Scan for the cell matching the given text and deliver its [x, y] coordinate at center. 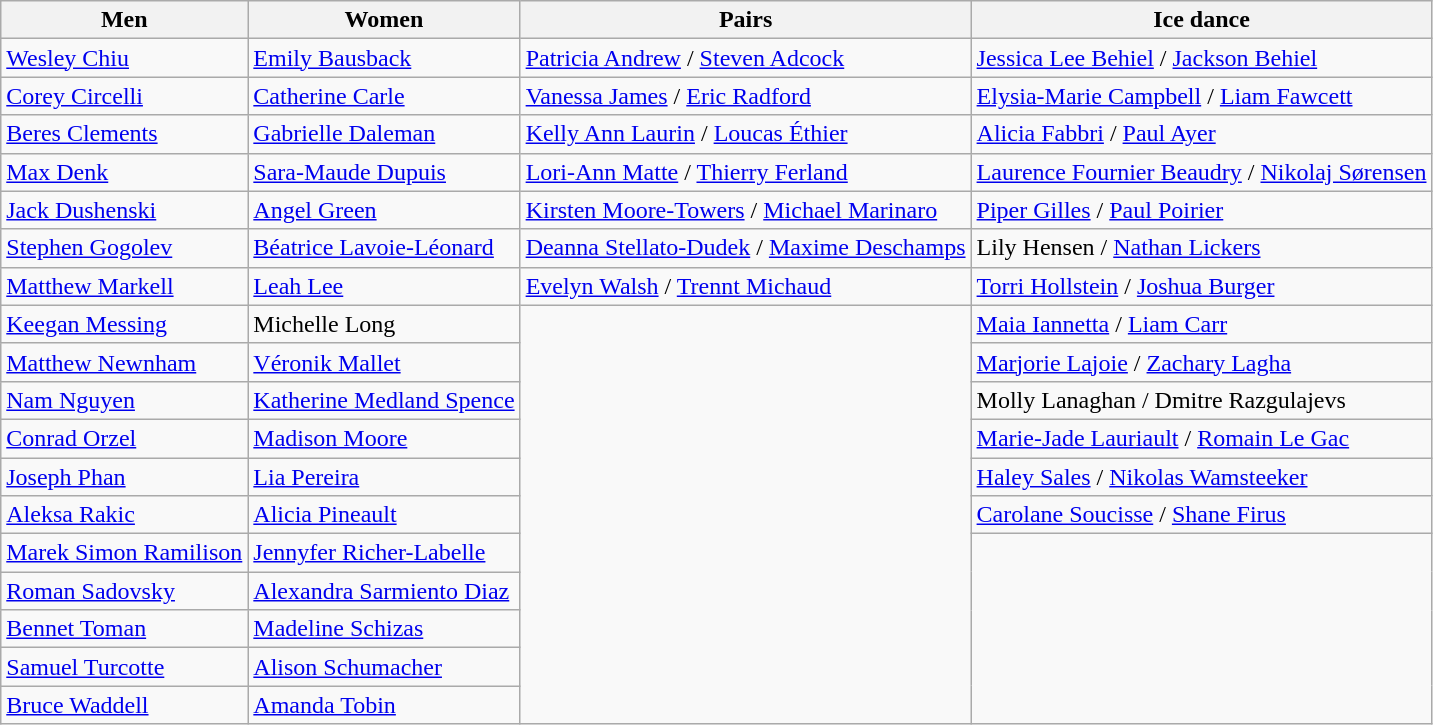
Emily Bausback [384, 58]
Conrad Orzel [124, 438]
Vanessa James / Eric Radford [746, 96]
Bennet Toman [124, 629]
Max Denk [124, 172]
Katherine Medland Spence [384, 400]
Torri Hollstein / Joshua Burger [1202, 286]
Deanna Stellato-Dudek / Maxime Deschamps [746, 248]
Joseph Phan [124, 477]
Kelly Ann Laurin / Loucas Éthier [746, 134]
Catherine Carle [384, 96]
Angel Green [384, 210]
Jessica Lee Behiel / Jackson Behiel [1202, 58]
Alicia Fabbri / Paul Ayer [1202, 134]
Men [124, 20]
Matthew Markell [124, 286]
Amanda Tobin [384, 705]
Nam Nguyen [124, 400]
Lori-Ann Matte / Thierry Ferland [746, 172]
Beres Clements [124, 134]
Stephen Gogolev [124, 248]
Keegan Messing [124, 324]
Jennyfer Richer-Labelle [384, 553]
Women [384, 20]
Molly Lanaghan / Dmitre Razgulajevs [1202, 400]
Roman Sadovsky [124, 591]
Carolane Soucisse / Shane Firus [1202, 515]
Jack Dushenski [124, 210]
Ice dance [1202, 20]
Alicia Pineault [384, 515]
Piper Gilles / Paul Poirier [1202, 210]
Laurence Fournier Beaudry / Nikolaj Sørensen [1202, 172]
Samuel Turcotte [124, 667]
Aleksa Rakic [124, 515]
Elysia-Marie Campbell / Liam Fawcett [1202, 96]
Bruce Waddell [124, 705]
Marie-Jade Lauriault / Romain Le Gac [1202, 438]
Pairs [746, 20]
Lia Pereira [384, 477]
Matthew Newnham [124, 362]
Leah Lee [384, 286]
Evelyn Walsh / Trennt Michaud [746, 286]
Corey Circelli [124, 96]
Marjorie Lajoie / Zachary Lagha [1202, 362]
Lily Hensen / Nathan Lickers [1202, 248]
Patricia Andrew / Steven Adcock [746, 58]
Maia Iannetta / Liam Carr [1202, 324]
Alison Schumacher [384, 667]
Kirsten Moore-Towers / Michael Marinaro [746, 210]
Gabrielle Daleman [384, 134]
Véronik Mallet [384, 362]
Wesley Chiu [124, 58]
Michelle Long [384, 324]
Madison Moore [384, 438]
Béatrice Lavoie-Léonard [384, 248]
Haley Sales / Nikolas Wamsteeker [1202, 477]
Madeline Schizas [384, 629]
Sara-Maude Dupuis [384, 172]
Marek Simon Ramilison [124, 553]
Alexandra Sarmiento Diaz [384, 591]
